Detect which cell encompasses the target text, then output its [x, y] center coordinate. 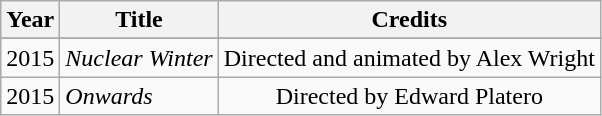
Credits [409, 20]
Directed by Edward Platero [409, 96]
Title [139, 20]
Nuclear Winter [139, 58]
Directed and animated by Alex Wright [409, 58]
Onwards [139, 96]
Year [30, 20]
